Search for the cell housing the specified text and yield its (x, y) center coordinate. 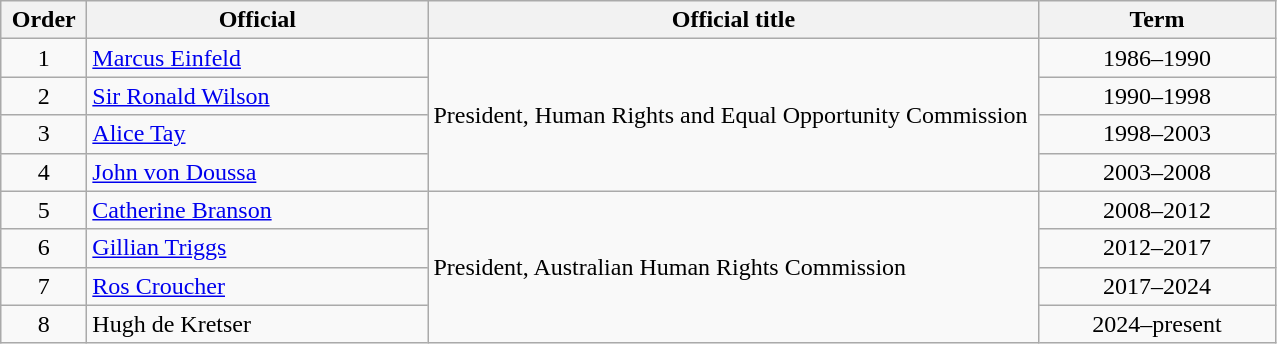
1986–1990 (1157, 58)
Official (258, 20)
5 (44, 210)
8 (44, 324)
1990–1998 (1157, 96)
Alice Tay (258, 134)
1998–2003 (1157, 134)
2008–2012 (1157, 210)
Marcus Einfeld (258, 58)
2024–present (1157, 324)
2012–2017 (1157, 248)
Order (44, 20)
President, Human Rights and Equal Opportunity Commission (734, 115)
2003–2008 (1157, 172)
2 (44, 96)
Catherine Branson (258, 210)
Gillian Triggs (258, 248)
1 (44, 58)
Sir Ronald Wilson (258, 96)
Ros Croucher (258, 286)
6 (44, 248)
Official title (734, 20)
3 (44, 134)
2017–2024 (1157, 286)
Hugh de Kretser (258, 324)
Term (1157, 20)
4 (44, 172)
President, Australian Human Rights Commission (734, 267)
John von Doussa (258, 172)
7 (44, 286)
